Find where the given text appears and provide that cell's center as (x, y) coordinate. 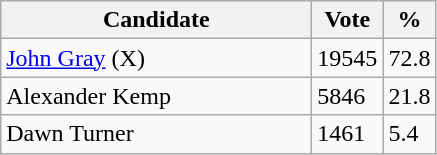
72.8 (410, 58)
John Gray (X) (156, 58)
5.4 (410, 134)
1461 (348, 134)
19545 (348, 58)
Alexander Kemp (156, 96)
21.8 (410, 96)
Candidate (156, 20)
5846 (348, 96)
Vote (348, 20)
% (410, 20)
Dawn Turner (156, 134)
